Return the (x, y) coordinate for the center point of the cell that contains the specified text.  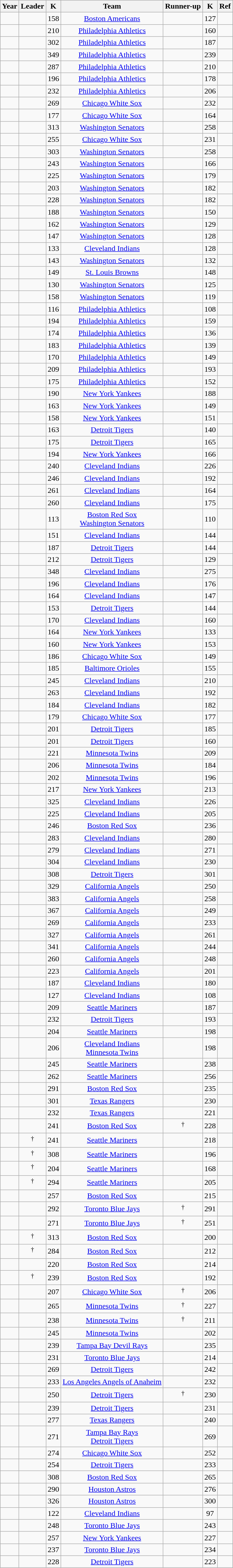
Team (112, 6)
211 (210, 1320)
203 (53, 188)
341 (53, 947)
168 (210, 1168)
162 (53, 224)
Ref (225, 6)
263 (53, 693)
207 (53, 1292)
200 (210, 1237)
220 (53, 1264)
190 (53, 394)
159 (210, 321)
174 (53, 333)
186 (53, 656)
274 (53, 1453)
252 (210, 1453)
255 (53, 139)
244 (210, 947)
284 (53, 1252)
110 (210, 519)
234 (210, 1550)
183 (53, 345)
Year (10, 6)
262 (53, 1076)
348 (53, 572)
130 (53, 285)
Baltimore Orioles (112, 668)
249 (210, 910)
150 (210, 212)
Tampa Bay RaysDetroit Tigers (112, 1437)
251 (210, 1223)
277 (53, 1420)
Los Angeles Angels of Anaheim (112, 1382)
97 (210, 1513)
218 (210, 1140)
165 (210, 442)
132 (210, 260)
213 (210, 790)
349 (53, 55)
148 (210, 273)
180 (210, 983)
Boston Red SoxWashington Senators (112, 519)
155 (210, 668)
280 (210, 838)
279 (53, 850)
256 (210, 1076)
217 (53, 790)
140 (210, 430)
125 (210, 285)
139 (210, 345)
Runner-up (183, 6)
300 (210, 1501)
383 (53, 898)
302 (53, 43)
136 (210, 333)
290 (53, 1489)
304 (53, 862)
276 (210, 1489)
Boston Americans (112, 18)
176 (210, 584)
287 (53, 67)
178 (210, 79)
275 (210, 572)
326 (53, 1501)
143 (53, 260)
215 (210, 1196)
Tampa Bay Devil Rays (112, 1345)
119 (210, 297)
113 (53, 519)
122 (53, 1513)
254 (53, 1465)
303 (53, 152)
116 (53, 309)
237 (53, 1550)
283 (53, 838)
152 (210, 382)
236 (210, 826)
329 (53, 886)
294 (53, 1183)
327 (53, 935)
292 (53, 1209)
242 (210, 1370)
Leader (32, 6)
325 (53, 802)
St. Louis Browns (112, 273)
367 (53, 910)
Cleveland IndiansMinnesota Twins (112, 1048)
